Return [x, y] of the center of cell containing provided text 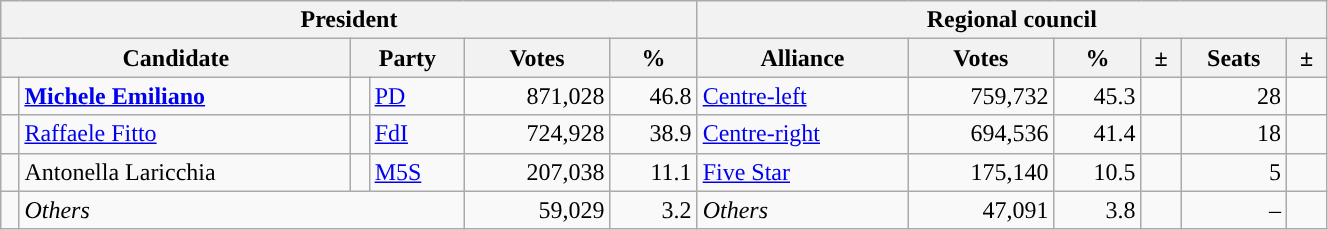
45.3 [1098, 96]
Centre-left [802, 96]
PD [416, 96]
694,536 [981, 134]
Seats [1234, 58]
28 [1234, 96]
Raffaele Fitto [185, 134]
59,029 [537, 210]
Candidate [176, 58]
724,928 [537, 134]
41.4 [1098, 134]
11.1 [654, 172]
President [349, 20]
Antonella Laricchia [185, 172]
Centre-right [802, 134]
FdI [416, 134]
871,028 [537, 96]
M5S [416, 172]
175,140 [981, 172]
Party [408, 58]
Five Star [802, 172]
759,732 [981, 96]
10.5 [1098, 172]
Michele Emiliano [185, 96]
3.8 [1098, 210]
Regional council [1012, 20]
18 [1234, 134]
5 [1234, 172]
207,038 [537, 172]
Alliance [802, 58]
47,091 [981, 210]
38.9 [654, 134]
46.8 [654, 96]
3.2 [654, 210]
– [1234, 210]
